Detect which cell encompasses the target text, then output its [x, y] center coordinate. 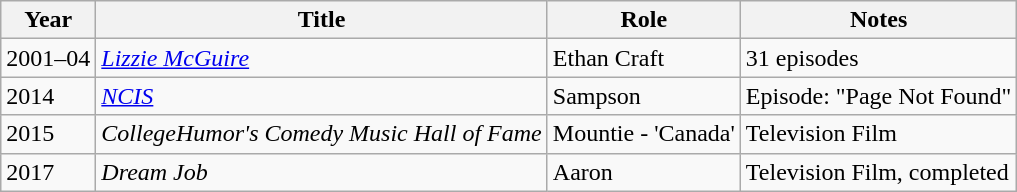
Title [322, 20]
31 episodes [878, 58]
Notes [878, 20]
Ethan Craft [644, 58]
Aaron [644, 172]
CollegeHumor's Comedy Music Hall of Fame [322, 134]
2001–04 [48, 58]
2017 [48, 172]
NCIS [322, 96]
Sampson [644, 96]
Year [48, 20]
2014 [48, 96]
Role [644, 20]
Lizzie McGuire [322, 58]
Television Film, completed [878, 172]
Dream Job [322, 172]
Television Film [878, 134]
Episode: "Page Not Found" [878, 96]
Mountie - 'Canada' [644, 134]
2015 [48, 134]
